Detect which cell encompasses the target text, then output its (x, y) center coordinate. 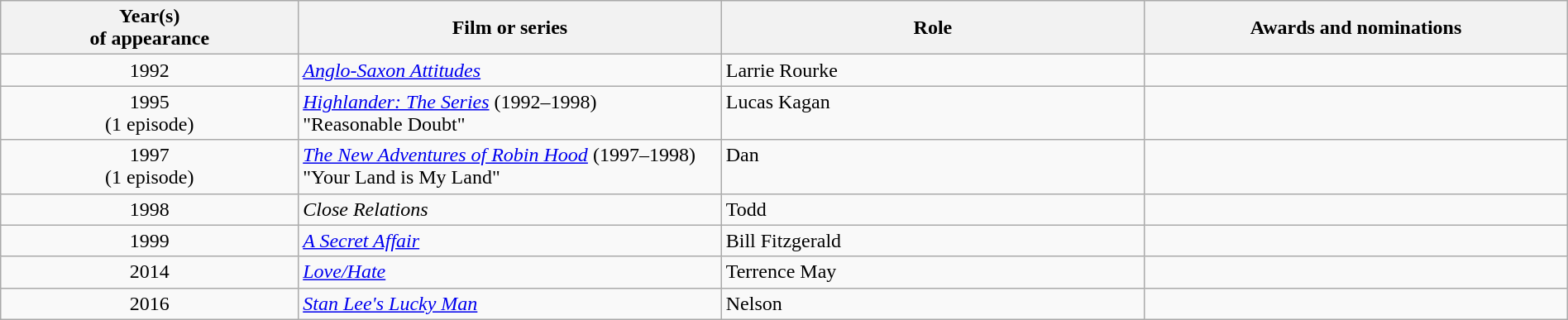
Bill Fitzgerald (933, 241)
Year(s)of appearance (150, 28)
1992 (150, 70)
Film or series (510, 28)
Lucas Kagan (933, 112)
1997(1 episode) (150, 167)
Todd (933, 209)
Role (933, 28)
Highlander: The Series (1992–1998)"Reasonable Doubt" (510, 112)
Anglo-Saxon Attitudes (510, 70)
Larrie Rourke (933, 70)
Terrence May (933, 272)
1999 (150, 241)
Love/Hate (510, 272)
Awards and nominations (1356, 28)
2016 (150, 303)
Dan (933, 167)
Stan Lee's Lucky Man (510, 303)
The New Adventures of Robin Hood (1997–1998)"Your Land is My Land" (510, 167)
A Secret Affair (510, 241)
1995(1 episode) (150, 112)
Close Relations (510, 209)
1998 (150, 209)
Nelson (933, 303)
2014 (150, 272)
